Determine the [X, Y] coordinate at the center of the cell enclosing the given text.  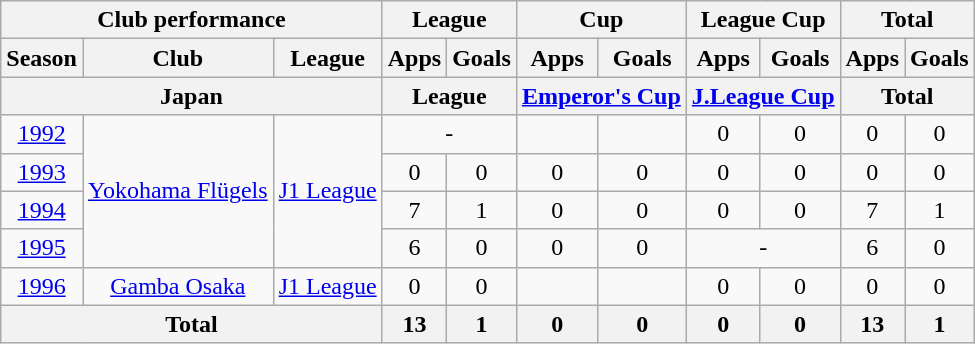
Club [178, 58]
Emperor's Cup [601, 96]
1996 [42, 286]
Japan [192, 96]
J.League Cup [763, 96]
Cup [601, 20]
1995 [42, 248]
Season [42, 58]
1993 [42, 172]
Yokohama Flügels [178, 191]
Club performance [192, 20]
League Cup [763, 20]
1994 [42, 210]
Gamba Osaka [178, 286]
1992 [42, 134]
